Locate the cell with the specified text and output its [X, Y] center coordinate. 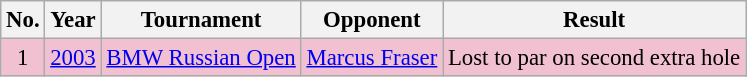
Opponent [372, 20]
Year [73, 20]
1 [23, 58]
2003 [73, 58]
Result [594, 20]
Lost to par on second extra hole [594, 58]
BMW Russian Open [201, 58]
Tournament [201, 20]
Marcus Fraser [372, 58]
No. [23, 20]
